Determine the (X, Y) coordinate at the center of the cell enclosing the given text.  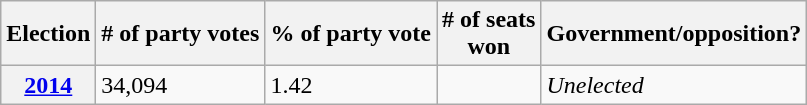
1.42 (351, 85)
2014 (48, 85)
Election (48, 34)
# of party votes (180, 34)
# of seatswon (489, 34)
% of party vote (351, 34)
34,094 (180, 85)
Government/opposition? (674, 34)
Unelected (674, 85)
